For the text-containing cell, return its midpoint in [X, Y] coordinate format. 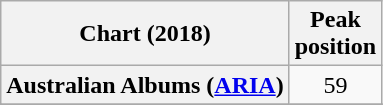
Chart (2018) [145, 34]
Peak position [335, 34]
59 [335, 85]
Australian Albums (ARIA) [145, 85]
